For the text-containing cell, return its midpoint in (x, y) coordinate format. 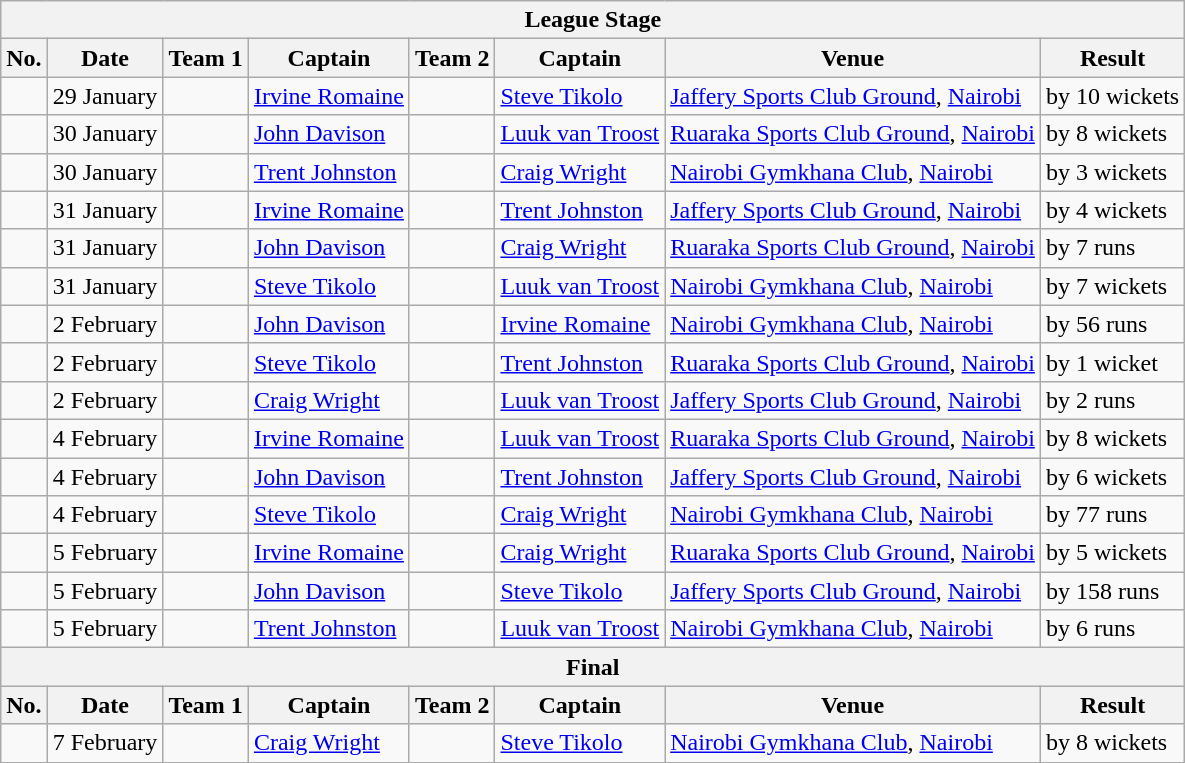
by 2 runs (1112, 400)
by 1 wicket (1112, 362)
by 5 wickets (1112, 553)
by 77 runs (1112, 515)
by 7 wickets (1112, 286)
by 6 wickets (1112, 477)
7 February (105, 743)
29 January (105, 96)
by 3 wickets (1112, 172)
by 158 runs (1112, 591)
by 6 runs (1112, 629)
League Stage (593, 20)
by 10 wickets (1112, 96)
Final (593, 667)
by 4 wickets (1112, 210)
by 7 runs (1112, 248)
by 56 runs (1112, 324)
